Detect which cell encompasses the target text, then output its (X, Y) center coordinate. 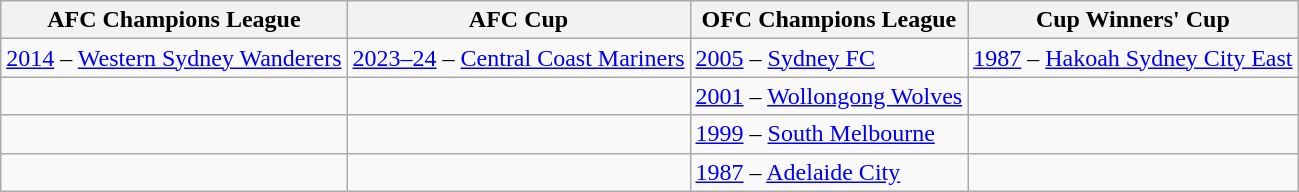
2005 – Sydney FC (829, 58)
1999 – South Melbourne (829, 134)
OFC Champions League (829, 20)
Cup Winners' Cup (1133, 20)
AFC Champions League (174, 20)
2023–24 – Central Coast Mariners (518, 58)
1987 – Hakoah Sydney City East (1133, 58)
2001 – Wollongong Wolves (829, 96)
2014 – Western Sydney Wanderers (174, 58)
1987 – Adelaide City (829, 172)
AFC Cup (518, 20)
